Locate the cell with the specified text and output its [X, Y] center coordinate. 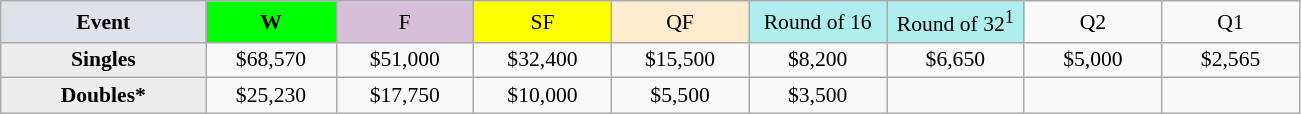
Q1 [1231, 22]
$32,400 [543, 60]
$5,500 [680, 96]
Q2 [1093, 22]
Round of 16 [818, 22]
Event [104, 22]
W [271, 22]
F [405, 22]
Doubles* [104, 96]
$51,000 [405, 60]
SF [543, 22]
Singles [104, 60]
$5,000 [1093, 60]
$25,230 [271, 96]
$8,200 [818, 60]
$6,650 [955, 60]
$10,000 [543, 96]
$15,500 [680, 60]
$2,565 [1231, 60]
$3,500 [818, 96]
QF [680, 22]
Round of 321 [955, 22]
$68,570 [271, 60]
$17,750 [405, 96]
